Find where the given text appears and provide that cell's center as [X, Y] coordinate. 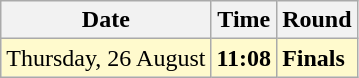
Thursday, 26 August [106, 58]
11:08 [244, 58]
Finals [317, 58]
Time [244, 20]
Round [317, 20]
Date [106, 20]
